Extract the [x, y] coordinate from the center of the cell holding the provided text.  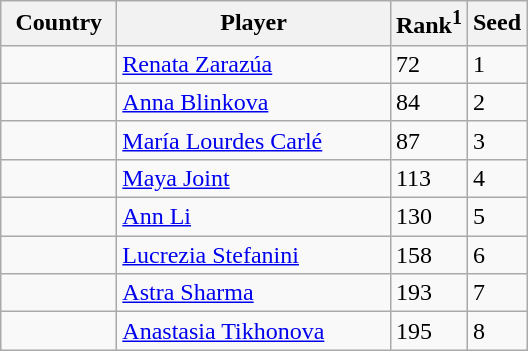
Rank1 [428, 24]
Astra Sharma [254, 293]
2 [496, 102]
84 [428, 102]
113 [428, 178]
Ann Li [254, 217]
Maya Joint [254, 178]
72 [428, 64]
1 [496, 64]
87 [428, 140]
Country [59, 24]
4 [496, 178]
8 [496, 331]
158 [428, 255]
Lucrezia Stefanini [254, 255]
Anna Blinkova [254, 102]
6 [496, 255]
193 [428, 293]
7 [496, 293]
195 [428, 331]
Anastasia Tikhonova [254, 331]
Player [254, 24]
Renata Zarazúa [254, 64]
5 [496, 217]
Seed [496, 24]
3 [496, 140]
130 [428, 217]
María Lourdes Carlé [254, 140]
